From the cell containing the given text, extract its center point as (X, Y) coordinate. 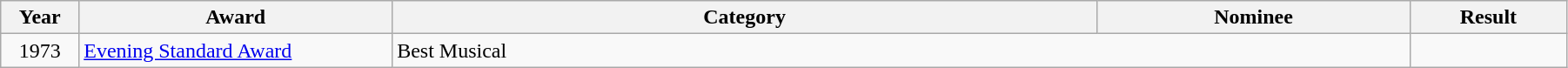
Award (236, 17)
Best Musical (901, 51)
Year (40, 17)
Evening Standard Award (236, 51)
Result (1488, 17)
Nominee (1254, 17)
1973 (40, 51)
Category (745, 17)
